Scan for the cell matching the given text and deliver its [X, Y] coordinate at center. 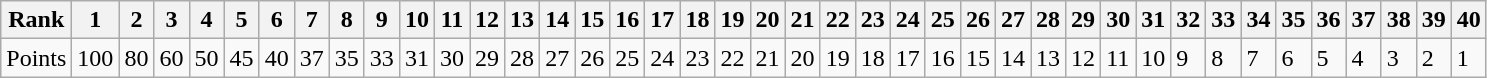
34 [1258, 20]
32 [1188, 20]
Rank [36, 20]
39 [1434, 20]
100 [96, 58]
60 [172, 58]
38 [1398, 20]
50 [206, 58]
45 [242, 58]
36 [1328, 20]
80 [136, 58]
Points [36, 58]
